Pinpoint the cell where the given text exists, returning its [x, y] midpoint coordinate. 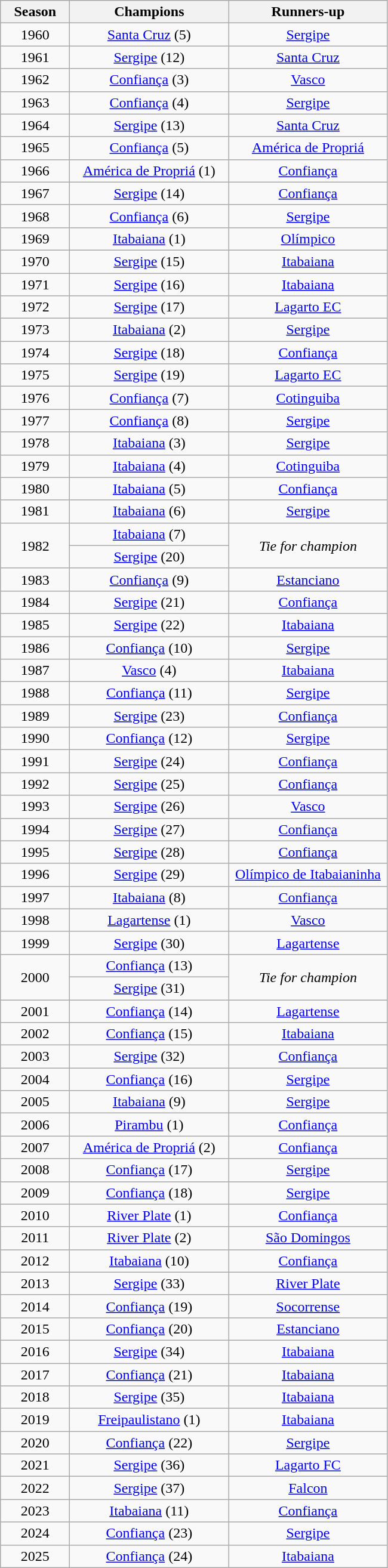
2009 [35, 1193]
Confiança (14) [149, 1011]
1999 [35, 943]
1994 [35, 829]
1989 [35, 716]
Itabaiana (4) [149, 466]
1980 [35, 489]
Sergipe (36) [149, 1465]
Sergipe (35) [149, 1397]
Olímpico [308, 239]
2023 [35, 1511]
Itabaiana (1) [149, 239]
2016 [35, 1351]
1960 [35, 35]
Confiança (3) [149, 80]
Confiança (7) [149, 398]
Itabaiana (6) [149, 511]
Socorrense [308, 1306]
América de Propriá (1) [149, 171]
Santa Cruz (5) [149, 35]
Lagarto FC [308, 1465]
América de Propriá (2) [149, 1147]
1986 [35, 647]
São Domingos [308, 1238]
2005 [35, 1102]
1995 [35, 852]
Confiança (15) [149, 1034]
1974 [35, 353]
Confiança (6) [149, 216]
1973 [35, 330]
1984 [35, 602]
2011 [35, 1238]
Confiança (12) [149, 739]
Sergipe (12) [149, 57]
Sergipe (25) [149, 784]
Confiança (24) [149, 1556]
Confiança (19) [149, 1306]
1992 [35, 784]
2019 [35, 1420]
1963 [35, 103]
Runners-up [308, 12]
1998 [35, 920]
Itabaiana (3) [149, 443]
Confiança (13) [149, 965]
2008 [35, 1170]
Itabaiana (10) [149, 1261]
1970 [35, 261]
Confiança (11) [149, 693]
1978 [35, 443]
Sergipe (30) [149, 943]
2014 [35, 1306]
River Plate [308, 1283]
1961 [35, 57]
2015 [35, 1329]
2006 [35, 1125]
Vasco (4) [149, 671]
Sergipe (19) [149, 375]
2010 [35, 1215]
Sergipe (31) [149, 988]
Itabaiana (2) [149, 330]
1966 [35, 171]
2000 [35, 977]
Confiança (9) [149, 579]
2013 [35, 1283]
Confiança (10) [149, 647]
2002 [35, 1034]
1987 [35, 671]
1993 [35, 807]
2021 [35, 1465]
Sergipe (20) [149, 557]
1972 [35, 307]
2020 [35, 1443]
Sergipe (27) [149, 829]
Confiança (17) [149, 1170]
Itabaiana (7) [149, 534]
Itabaiana (11) [149, 1511]
1988 [35, 693]
2004 [35, 1079]
Confiança (4) [149, 103]
Sergipe (32) [149, 1057]
Itabaiana (9) [149, 1102]
Sergipe (13) [149, 125]
2018 [35, 1397]
1997 [35, 897]
River Plate (2) [149, 1238]
Sergipe (33) [149, 1283]
1982 [35, 545]
1985 [35, 625]
1975 [35, 375]
Pirambu (1) [149, 1125]
Sergipe (17) [149, 307]
Confiança (16) [149, 1079]
1977 [35, 421]
2003 [35, 1057]
Sergipe (34) [149, 1351]
1996 [35, 875]
Confiança (18) [149, 1193]
1967 [35, 193]
Sergipe (15) [149, 261]
Lagartense (1) [149, 920]
Champions [149, 12]
Itabaiana (8) [149, 897]
Olímpico de Itabaianinha [308, 875]
Sergipe (14) [149, 193]
Confiança (21) [149, 1374]
Sergipe (37) [149, 1488]
Sergipe (16) [149, 285]
Sergipe (26) [149, 807]
2025 [35, 1556]
1971 [35, 285]
Season [35, 12]
1981 [35, 511]
2001 [35, 1011]
River Plate (1) [149, 1215]
Falcon [308, 1488]
2024 [35, 1533]
1979 [35, 466]
1983 [35, 579]
1976 [35, 398]
Sergipe (24) [149, 761]
1990 [35, 739]
Confiança (8) [149, 421]
Sergipe (18) [149, 353]
1968 [35, 216]
2017 [35, 1374]
Sergipe (28) [149, 852]
Sergipe (21) [149, 602]
Confiança (23) [149, 1533]
Freipaulistano (1) [149, 1420]
1969 [35, 239]
Confiança (22) [149, 1443]
Sergipe (29) [149, 875]
2007 [35, 1147]
Confiança (5) [149, 148]
Itabaiana (5) [149, 489]
2022 [35, 1488]
1964 [35, 125]
Sergipe (22) [149, 625]
1991 [35, 761]
América de Propriá [308, 148]
1965 [35, 148]
Sergipe (23) [149, 716]
1962 [35, 80]
Confiança (20) [149, 1329]
2012 [35, 1261]
